Provide the [x, y] coordinate of the cell's center where the given text is located.  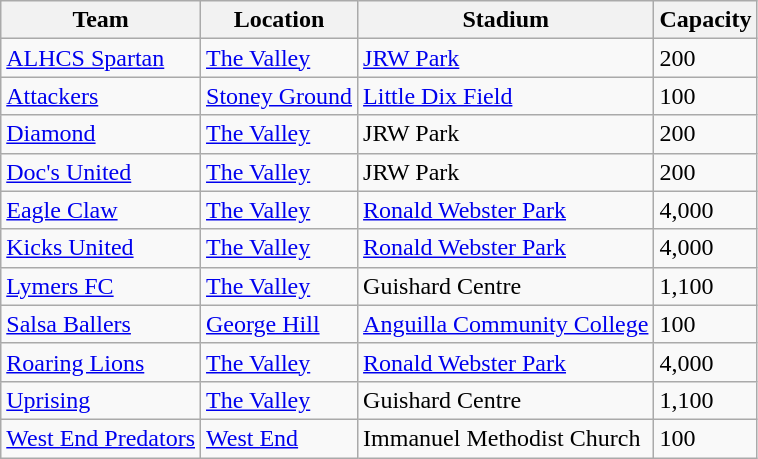
George Hill [280, 324]
Lymers FC [101, 286]
Diamond [101, 134]
West End [280, 438]
Attackers [101, 96]
West End Predators [101, 438]
Little Dix Field [506, 96]
Stoney Ground [280, 96]
Team [101, 20]
Location [280, 20]
Eagle Claw [101, 210]
Doc's United [101, 172]
Immanuel Methodist Church [506, 438]
Anguilla Community College [506, 324]
Uprising [101, 400]
ALHCS Spartan [101, 58]
Salsa Ballers [101, 324]
Roaring Lions [101, 362]
Stadium [506, 20]
Capacity [706, 20]
Kicks United [101, 248]
